From the cell containing the given text, extract its center point as (x, y) coordinate. 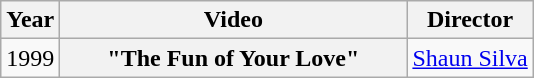
Director (470, 20)
1999 (30, 58)
Year (30, 20)
Video (234, 20)
"The Fun of Your Love" (234, 58)
Shaun Silva (470, 58)
